Search for the cell housing the specified text and yield its [X, Y] center coordinate. 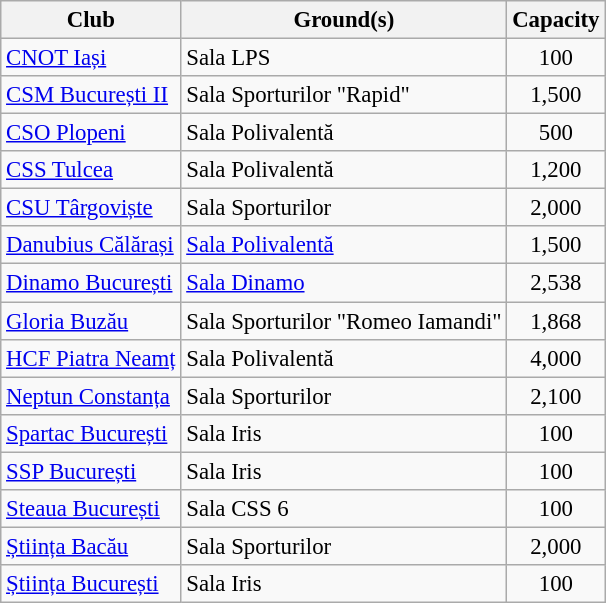
SSP București [91, 471]
Dinamo București [91, 283]
HCF Piatra Neamț [91, 358]
Steaua București [91, 509]
1,868 [556, 321]
CSO Plopeni [91, 133]
CSU Târgoviște [91, 208]
1,200 [556, 170]
Sala Sporturilor "Romeo Iamandi" [344, 321]
500 [556, 133]
Sala Sporturilor "Rapid" [344, 95]
Știința București [91, 584]
Danubius Călărași [91, 245]
Știința Bacău [91, 546]
Ground(s) [344, 20]
CSM București II [91, 95]
Spartac București [91, 433]
Gloria Buzău [91, 321]
Sala Dinamo [344, 283]
Club [91, 20]
CNOT Iași [91, 58]
2,100 [556, 396]
Neptun Constanța [91, 396]
4,000 [556, 358]
Capacity [556, 20]
2,538 [556, 283]
CSS Tulcea [91, 170]
Sala LPS [344, 58]
Sala CSS 6 [344, 509]
